Determine the (X, Y) coordinate at the center of the cell enclosing the given text.  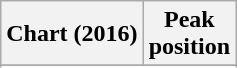
Chart (2016) (72, 34)
Peak position (189, 34)
